Return the (x, y) coordinate for the center point of the cell that contains the specified text.  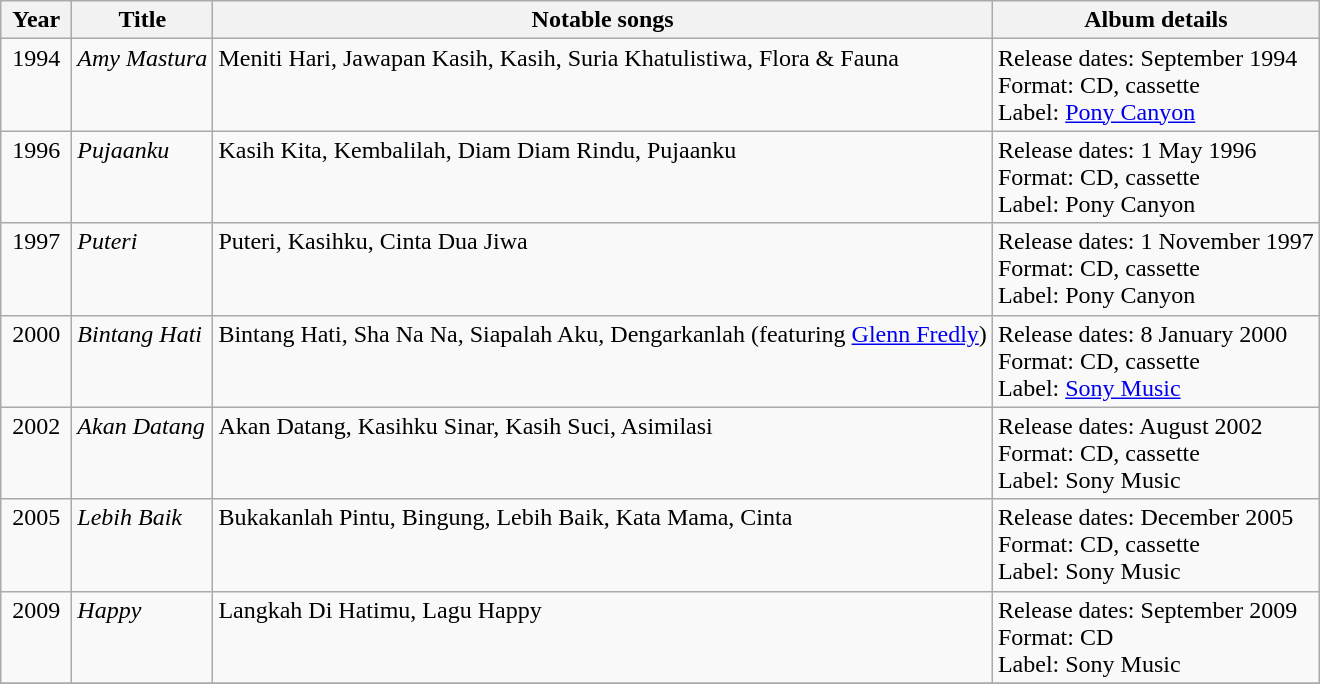
Akan Datang, Kasihku Sinar, Kasih Suci, Asimilasi (603, 453)
2002 (36, 453)
Puteri, Kasihku, Cinta Dua Jiwa (603, 269)
Pujaanku (142, 177)
Release dates: December 2005 Format: CD, cassette Label: Sony Music (1156, 545)
Year (36, 20)
1996 (36, 177)
Notable songs (603, 20)
Lebih Baik (142, 545)
1997 (36, 269)
Release dates: 1 November 1997 Format: CD, cassette Label: Pony Canyon (1156, 269)
Bukakanlah Pintu, Bingung, Lebih Baik, Kata Mama, Cinta (603, 545)
Puteri (142, 269)
1994 (36, 85)
Release dates: 8 January 2000 Format: CD, cassette Label: Sony Music (1156, 361)
Langkah Di Hatimu, Lagu Happy (603, 637)
Bintang Hati (142, 361)
Release dates: September 1994 Format: CD, cassette Label: Pony Canyon (1156, 85)
Release dates: September 2009 Format: CD Label: Sony Music (1156, 637)
Bintang Hati, Sha Na Na, Siapalah Aku, Dengarkanlah (featuring Glenn Fredly) (603, 361)
2009 (36, 637)
Meniti Hari, Jawapan Kasih, Kasih, Suria Khatulistiwa, Flora & Fauna (603, 85)
Album details (1156, 20)
Release dates: August 2002 Format: CD, cassette Label: Sony Music (1156, 453)
2000 (36, 361)
Kasih Kita, Kembalilah, Diam Diam Rindu, Pujaanku (603, 177)
Release dates: 1 May 1996 Format: CD, cassette Label: Pony Canyon (1156, 177)
Akan Datang (142, 453)
Title (142, 20)
Happy (142, 637)
Amy Mastura (142, 85)
2005 (36, 545)
